Provide the [x, y] coordinate of the cell's center where the given text is located.  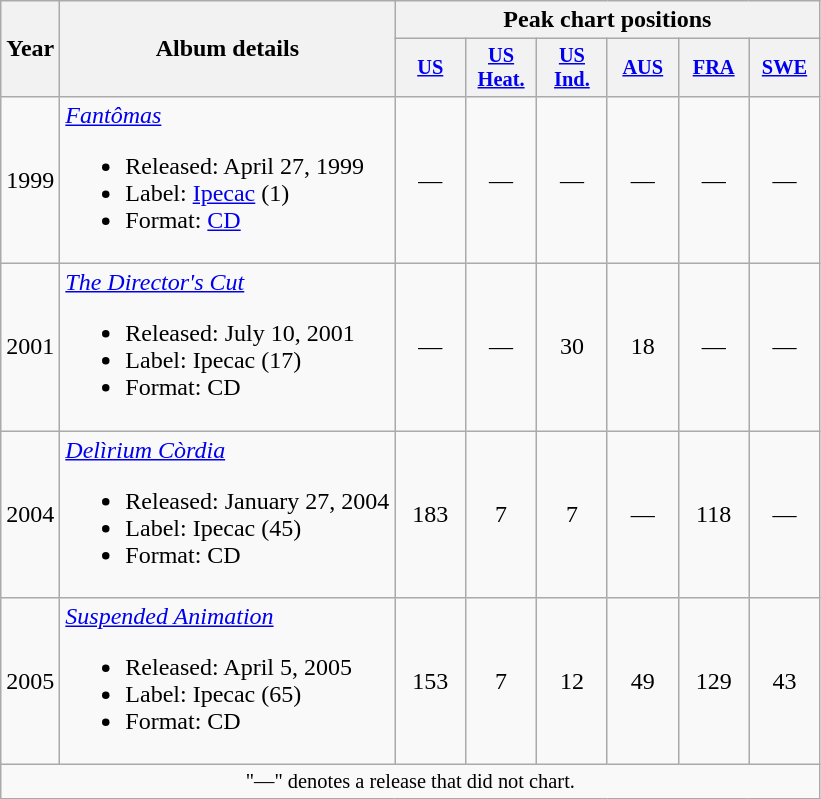
183 [430, 514]
Year [30, 49]
2005 [30, 682]
43 [784, 682]
Suspended AnimationReleased: April 5, 2005Label: Ipecac (65)Format: CD [228, 682]
30 [572, 348]
SWE [784, 68]
US [430, 68]
AUS [642, 68]
USInd. [572, 68]
Album details [228, 49]
49 [642, 682]
USHeat. [502, 68]
129 [714, 682]
153 [430, 682]
118 [714, 514]
The Director's CutReleased: July 10, 2001Label: Ipecac (17)Format: CD [228, 348]
"—" denotes a release that did not chart. [410, 782]
FantômasReleased: April 27, 1999Label: Ipecac (1)Format: CD [228, 180]
18 [642, 348]
2001 [30, 348]
2004 [30, 514]
Peak chart positions [608, 20]
Delìrium CòrdiaReleased: January 27, 2004Label: Ipecac (45)Format: CD [228, 514]
FRA [714, 68]
12 [572, 682]
1999 [30, 180]
